Output the [x, y] coordinate of the center of the cell containing the given text.  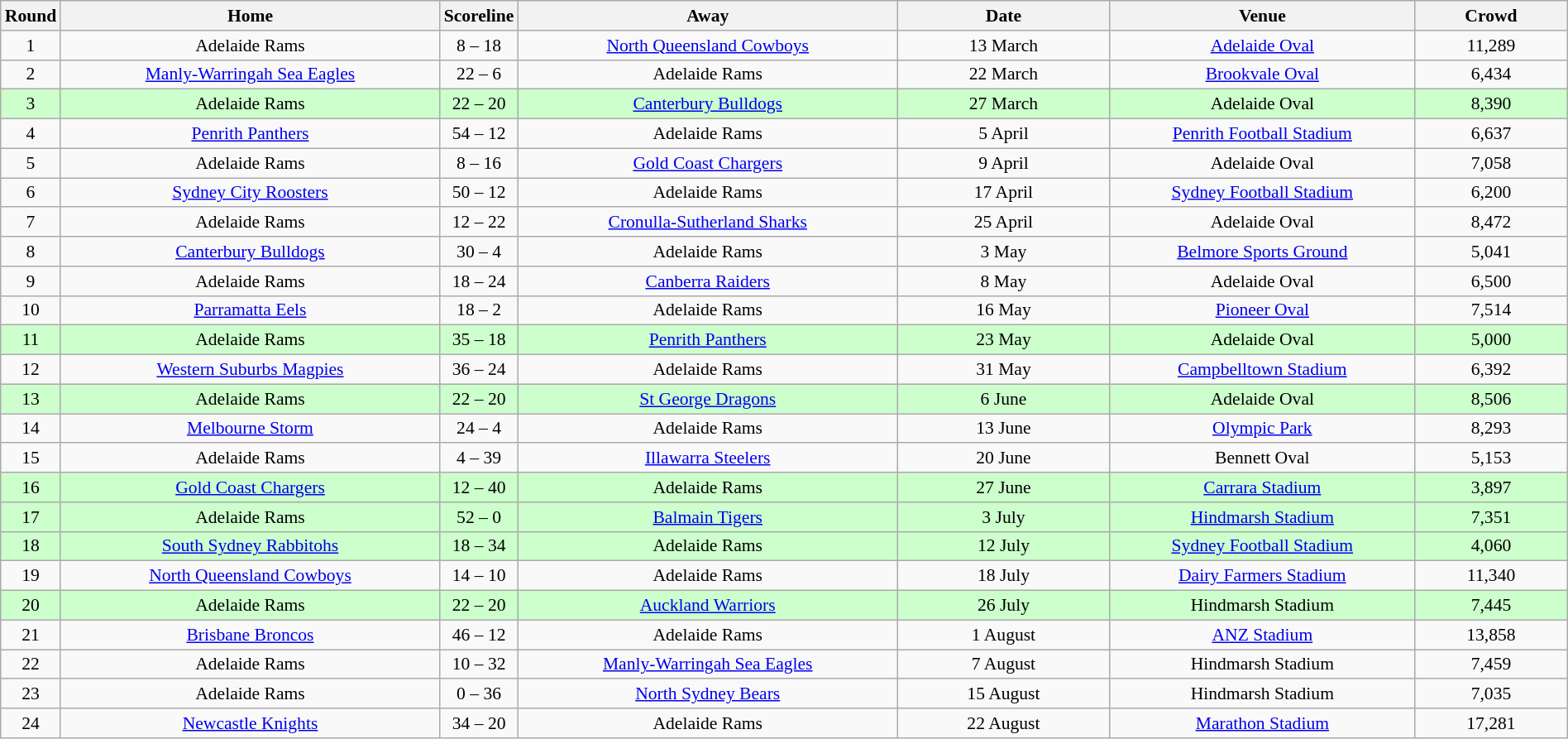
Balmain Tigers [708, 517]
Round [31, 16]
Brookvale Oval [1262, 74]
15 August [1004, 694]
Pioneer Oval [1262, 310]
5 April [1004, 134]
7,514 [1492, 310]
27 June [1004, 487]
52 – 0 [480, 517]
23 [31, 694]
10 [31, 310]
Bennett Oval [1262, 458]
Campbelltown Stadium [1262, 370]
2 [31, 74]
8 – 18 [480, 46]
22 March [1004, 74]
8 May [1004, 281]
12 July [1004, 546]
27 March [1004, 104]
18 – 24 [480, 281]
23 May [1004, 340]
Canberra Raiders [708, 281]
Scoreline [480, 16]
Marathon Stadium [1262, 723]
8,390 [1492, 104]
Western Suburbs Magpies [250, 370]
0 – 36 [480, 694]
54 – 12 [480, 134]
Parramatta Eels [250, 310]
12 – 40 [480, 487]
6 [31, 193]
22 [31, 665]
25 April [1004, 223]
Carrara Stadium [1262, 487]
11,289 [1492, 46]
24 [31, 723]
South Sydney Rabbitohs [250, 546]
Venue [1262, 16]
13,858 [1492, 635]
7,035 [1492, 694]
12 [31, 370]
8,472 [1492, 223]
46 – 12 [480, 635]
Brisbane Broncos [250, 635]
16 May [1004, 310]
6,434 [1492, 74]
5,041 [1492, 252]
13 June [1004, 429]
34 – 20 [480, 723]
5,153 [1492, 458]
3,897 [1492, 487]
21 [31, 635]
9 [31, 281]
14 – 10 [480, 576]
Penrith Football Stadium [1262, 134]
Belmore Sports Ground [1262, 252]
13 March [1004, 46]
18 [31, 546]
8,293 [1492, 429]
ANZ Stadium [1262, 635]
5,000 [1492, 340]
20 June [1004, 458]
35 – 18 [480, 340]
Dairy Farmers Stadium [1262, 576]
4 [31, 134]
14 [31, 429]
17 April [1004, 193]
Away [708, 16]
6 June [1004, 399]
17 [31, 517]
Sydney City Roosters [250, 193]
1 [31, 46]
31 May [1004, 370]
17,281 [1492, 723]
7 August [1004, 665]
22 August [1004, 723]
20 [31, 606]
7,459 [1492, 665]
Crowd [1492, 16]
Illawarra Steelers [708, 458]
19 [31, 576]
9 April [1004, 163]
North Sydney Bears [708, 694]
18 – 34 [480, 546]
30 – 4 [480, 252]
3 May [1004, 252]
Melbourne Storm [250, 429]
Home [250, 16]
36 – 24 [480, 370]
6,637 [1492, 134]
8 – 16 [480, 163]
7,058 [1492, 163]
13 [31, 399]
12 – 22 [480, 223]
4,060 [1492, 546]
3 July [1004, 517]
4 – 39 [480, 458]
16 [31, 487]
3 [31, 104]
St George Dragons [708, 399]
Olympic Park [1262, 429]
15 [31, 458]
Cronulla-Sutherland Sharks [708, 223]
11,340 [1492, 576]
8 [31, 252]
10 – 32 [480, 665]
6,500 [1492, 281]
22 – 6 [480, 74]
1 August [1004, 635]
50 – 12 [480, 193]
5 [31, 163]
6,200 [1492, 193]
7 [31, 223]
Date [1004, 16]
11 [31, 340]
Auckland Warriors [708, 606]
24 – 4 [480, 429]
7,351 [1492, 517]
18 July [1004, 576]
26 July [1004, 606]
18 – 2 [480, 310]
8,506 [1492, 399]
Newcastle Knights [250, 723]
6,392 [1492, 370]
7,445 [1492, 606]
